Find where the given text appears and provide that cell's center as (X, Y) coordinate. 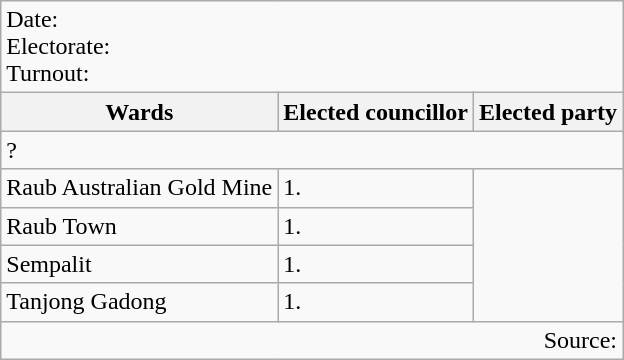
Elected party (548, 112)
Raub Australian Gold Mine (140, 188)
Raub Town (140, 226)
? (312, 150)
Tanjong Gadong (140, 302)
Date: Electorate: Turnout: (312, 47)
Source: (312, 340)
Elected councillor (376, 112)
Sempalit (140, 264)
Wards (140, 112)
